Return the (X, Y) coordinate for the center point of the cell that contains the specified text.  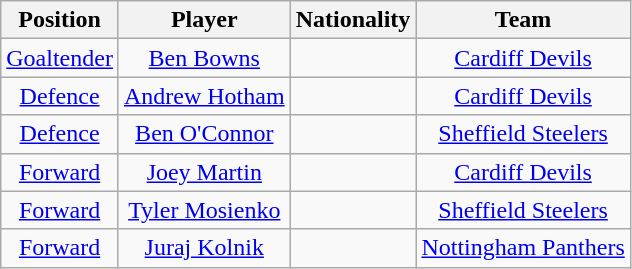
Team (523, 20)
Goaltender (60, 58)
Nottingham Panthers (523, 248)
Tyler Mosienko (204, 210)
Joey Martin (204, 172)
Position (60, 20)
Ben Bowns (204, 58)
Ben O'Connor (204, 134)
Nationality (353, 20)
Juraj Kolnik (204, 248)
Andrew Hotham (204, 96)
Player (204, 20)
